Identify which cell holds the provided text, then report its (x, y) central coordinate. 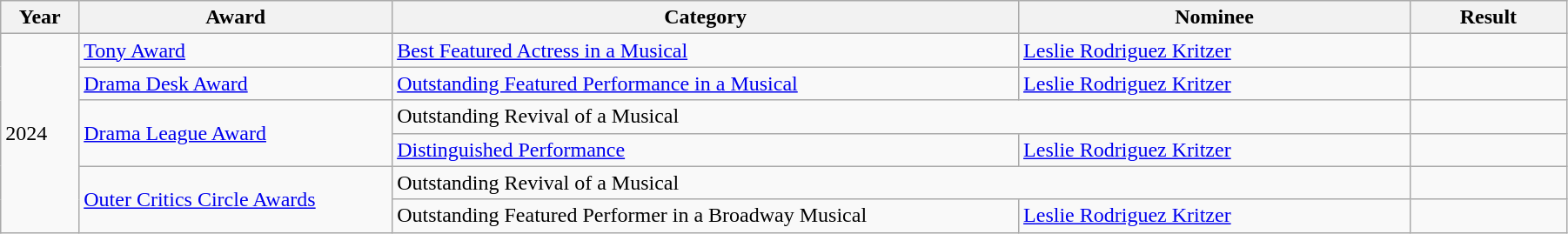
Outer Critics Circle Awards (236, 199)
Outstanding Featured Performance in a Musical (706, 84)
Drama Desk Award (236, 84)
2024 (40, 133)
Drama League Award (236, 133)
Nominee (1215, 17)
Year (40, 17)
Best Featured Actress in a Musical (706, 50)
Award (236, 17)
Tony Award (236, 50)
Distinguished Performance (706, 150)
Outstanding Featured Performer in a Broadway Musical (706, 216)
Result (1488, 17)
Category (706, 17)
